Return (x, y) of the center of cell containing provided text 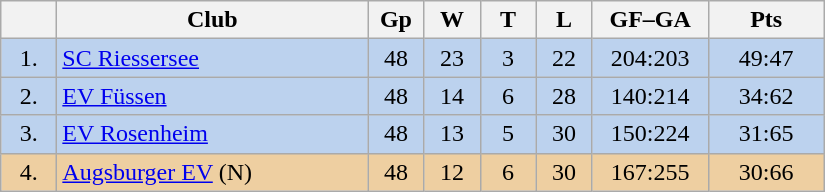
30:66 (766, 172)
34:62 (766, 96)
3. (29, 134)
13 (452, 134)
Augsburger EV (N) (212, 172)
140:214 (650, 96)
167:255 (650, 172)
49:47 (766, 58)
23 (452, 58)
EV Rosenheim (212, 134)
SC Riessersee (212, 58)
Pts (766, 20)
Club (212, 20)
28 (564, 96)
1. (29, 58)
W (452, 20)
14 (452, 96)
31:65 (766, 134)
T (508, 20)
150:224 (650, 134)
4. (29, 172)
Gp (396, 20)
204:203 (650, 58)
2. (29, 96)
22 (564, 58)
L (564, 20)
GF–GA (650, 20)
EV Füssen (212, 96)
3 (508, 58)
5 (508, 134)
12 (452, 172)
